Provide the (X, Y) coordinate of the cell's center where the given text is located.  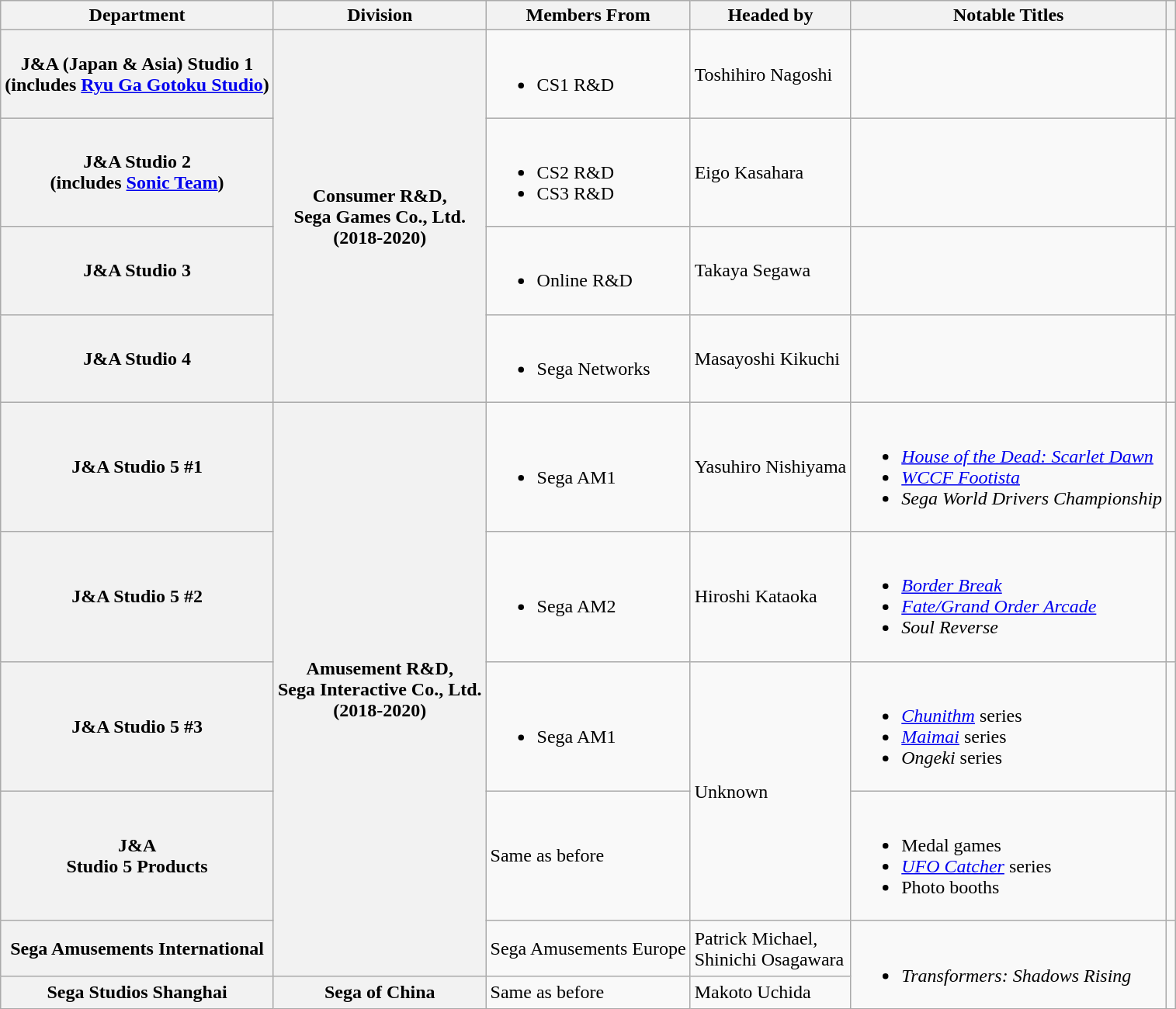
Takaya Segawa (770, 270)
House of the Dead: Scarlet DawnWCCF FootistaSega World Drivers Championship (1009, 467)
J&A Studio 3 (137, 270)
Chunithm seriesMaimai seriesOngeki series (1009, 726)
Members From (588, 16)
Amusement R&D,Sega Interactive Co., Ltd.(2018-2020) (380, 689)
Medal gamesUFO Catcher seriesPhoto booths (1009, 855)
Sega Amusements Europe (588, 948)
Eigo Kasahara (770, 172)
J&A Studio 5 #2 (137, 596)
Border BreakFate/Grand Order ArcadeSoul Reverse (1009, 596)
Division (380, 16)
Sega AM2 (588, 596)
J&A Studio 5 #3 (137, 726)
Yasuhiro Nishiyama (770, 467)
CS2 R&DCS3 R&D (588, 172)
CS1 R&D (588, 75)
Sega Networks (588, 359)
Unknown (770, 791)
J&AStudio 5 Products (137, 855)
Department (137, 16)
Sega of China (380, 993)
J&A Studio 4 (137, 359)
Patrick Michael,Shinichi Osagawara (770, 948)
Toshihiro Nagoshi (770, 75)
Masayoshi Kikuchi (770, 359)
Sega Studios Shanghai (137, 993)
Hiroshi Kataoka (770, 596)
Notable Titles (1009, 16)
Consumer R&D,Sega Games Co., Ltd.(2018-2020) (380, 216)
J&A Studio 5 #1 (137, 467)
J&A Studio 2(includes Sonic Team) (137, 172)
Online R&D (588, 270)
Sega Amusements International (137, 948)
Transformers: Shadows Rising (1009, 964)
Makoto Uchida (770, 993)
J&A (Japan & Asia) Studio 1(includes Ryu Ga Gotoku Studio) (137, 75)
Headed by (770, 16)
